Return the [X, Y] coordinate for the center point of the cell that contains the specified text.  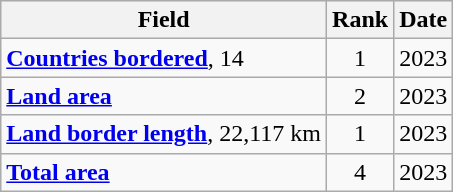
Rank [360, 20]
Land border length, 22,117 km [164, 134]
Date [424, 20]
Field [164, 20]
2 [360, 96]
Countries bordered, 14 [164, 58]
Total area [164, 172]
4 [360, 172]
Land area [164, 96]
